For the text-containing cell, return its midpoint in (X, Y) coordinate format. 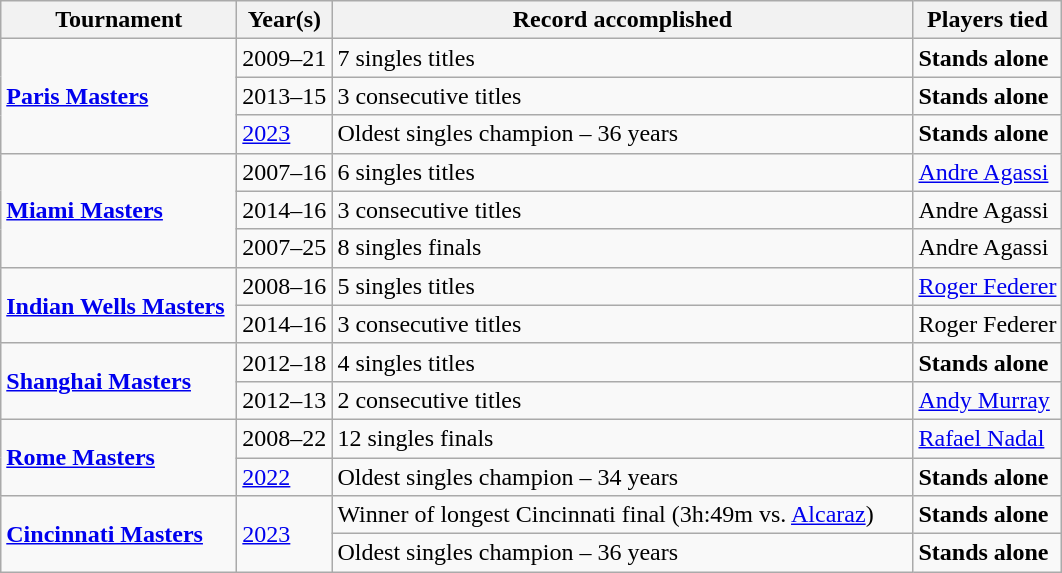
Cincinnati Masters (119, 534)
Tournament (119, 20)
2007–16 (284, 172)
7 singles titles (622, 58)
Winner of longest Cincinnati final (3h:49m vs. Alcaraz) (622, 515)
Record accomplished (622, 20)
2012–18 (284, 362)
4 singles titles (622, 362)
12 singles finals (622, 438)
Rafael Nadal (988, 438)
2008–22 (284, 438)
Oldest singles champion – 34 years (622, 477)
8 singles finals (622, 248)
2007–25 (284, 248)
Paris Masters (119, 96)
6 singles titles (622, 172)
2008–16 (284, 286)
Year(s) (284, 20)
Players tied (988, 20)
2009–21 (284, 58)
2013–15 (284, 96)
Miami Masters (119, 210)
2012–13 (284, 400)
Andy Murray (988, 400)
Rome Masters (119, 457)
2 consecutive titles (622, 400)
Shanghai Masters (119, 381)
2022 (284, 477)
Indian Wells Masters (119, 305)
5 singles titles (622, 286)
